Extract the [X, Y] coordinate from the center of the cell holding the provided text.  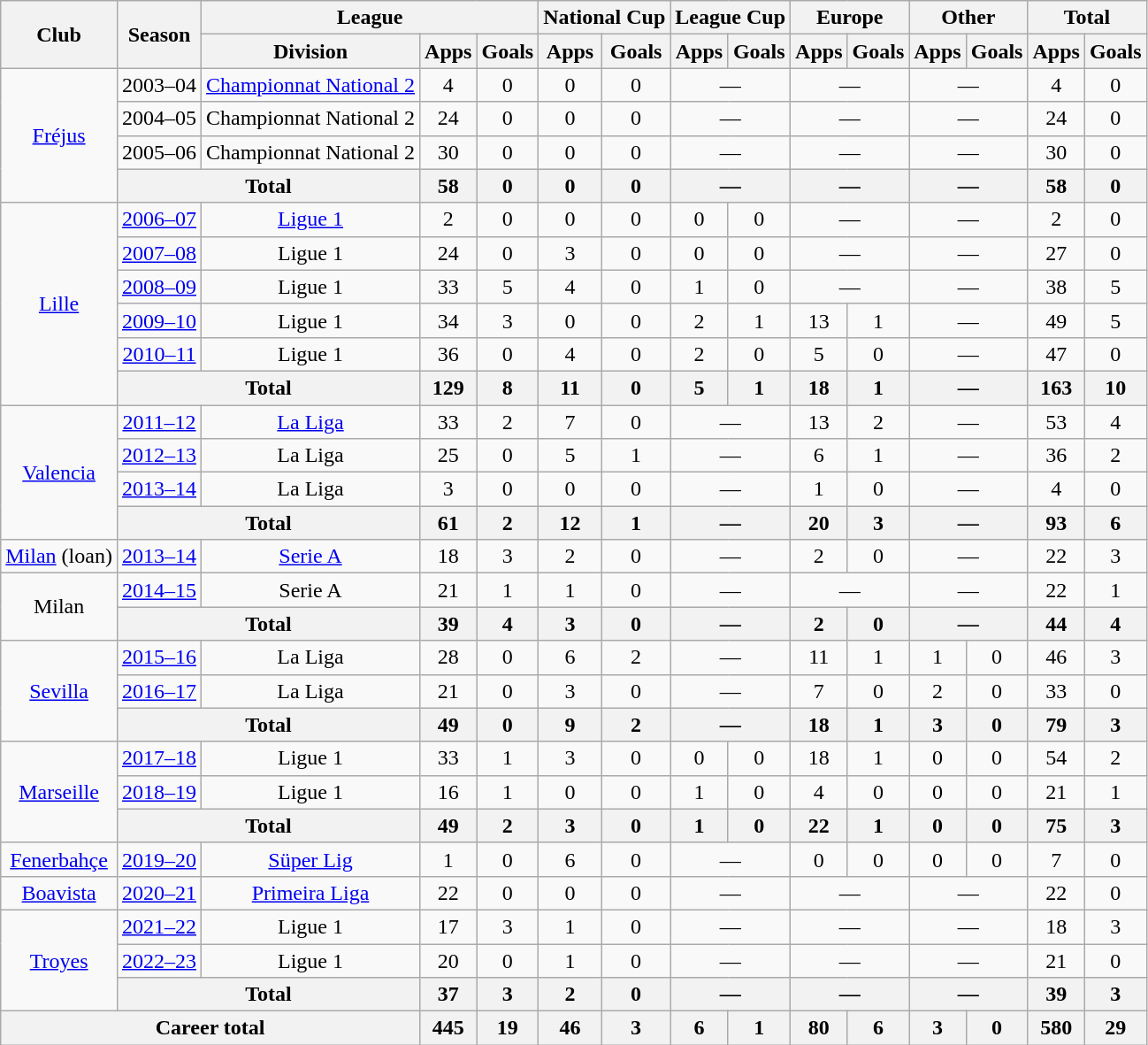
27 [1056, 253]
2018–19 [159, 792]
53 [1056, 422]
9 [570, 725]
28 [448, 657]
2021–22 [159, 926]
Marseille [59, 792]
2016–17 [159, 691]
54 [1056, 758]
2005–06 [159, 152]
League Cup [731, 18]
29 [1115, 1028]
16 [448, 792]
Sevilla [59, 691]
2012–13 [159, 456]
Milan (loan) [59, 557]
34 [448, 320]
75 [1056, 826]
Troyes [59, 960]
Europe [850, 18]
Division [311, 51]
44 [1056, 624]
163 [1056, 388]
Career total [210, 1028]
Boavista [59, 893]
47 [1056, 354]
Primeira Liga [311, 893]
Milan [59, 607]
2015–16 [159, 657]
80 [819, 1028]
93 [1056, 523]
2007–08 [159, 253]
Other [968, 18]
445 [448, 1028]
79 [1056, 725]
2006–07 [159, 219]
8 [508, 388]
17 [448, 926]
Fenerbahçe [59, 859]
2014–15 [159, 590]
2008–09 [159, 287]
National Cup [605, 18]
Club [59, 35]
12 [570, 523]
League [370, 18]
Season [159, 35]
37 [448, 995]
Lille [59, 304]
2020–21 [159, 893]
2004–05 [159, 119]
Fréjus [59, 135]
2009–10 [159, 320]
2022–23 [159, 960]
38 [1056, 287]
61 [448, 523]
129 [448, 388]
25 [448, 456]
2010–11 [159, 354]
2017–18 [159, 758]
2011–12 [159, 422]
19 [508, 1028]
Valencia [59, 473]
2003–04 [159, 85]
2019–20 [159, 859]
10 [1115, 388]
580 [1056, 1028]
Süper Lig [311, 859]
